Return [X, Y] of the center of cell containing provided text 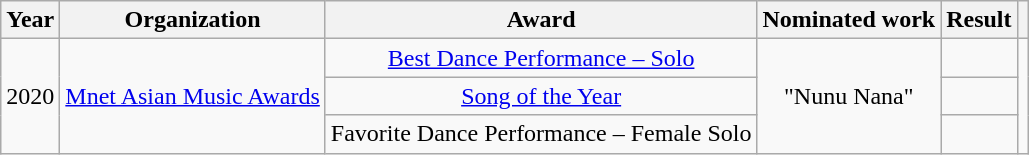
Mnet Asian Music Awards [193, 96]
Best Dance Performance – Solo [541, 58]
Nominated work [849, 20]
Result [979, 20]
2020 [30, 96]
Award [541, 20]
Favorite Dance Performance – Female Solo [541, 134]
Year [30, 20]
"Nunu Nana" [849, 96]
Organization [193, 20]
Song of the Year [541, 96]
